Detect which cell encompasses the target text, then output its (x, y) center coordinate. 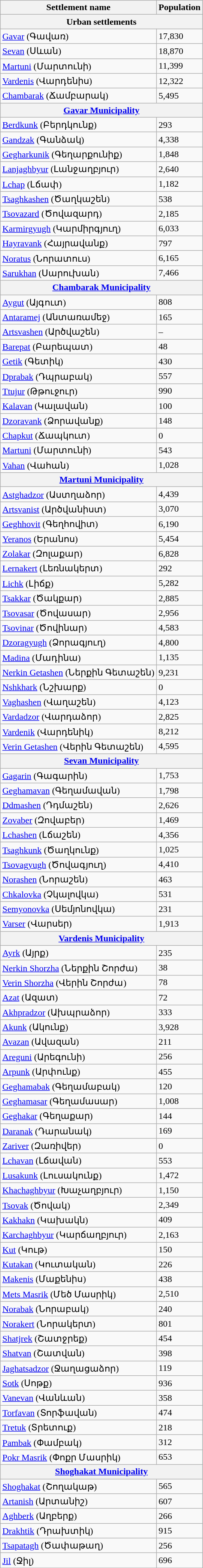
8,212 (180, 732)
Lusakunk (Լուսակունք) (79, 1176)
Geghhovit (Գեղհովիտ) (79, 524)
Gegharkunik (Գեղարքունիք) (79, 154)
Tsaghkashen (Ծաղկաշեն) (79, 199)
2,510 (180, 1294)
Geghamabak (Գեղամաբակ) (79, 1086)
557 (180, 376)
Sevan (Սևան) (79, 51)
2,349 (180, 1205)
1,798 (180, 791)
165 (180, 317)
915 (180, 1531)
Vardadzor (Վարդաձոր) (79, 717)
Ttujur (Թթուջուր) (79, 391)
Daranak (Դարանակ) (79, 1131)
7,466 (180, 273)
Pokr Masrik (Փոքր Մասրիկ) (79, 1457)
9,231 (180, 672)
1,472 (180, 1176)
4,439 (180, 494)
Chambarak (Ճամբարակ) (79, 96)
Ayrk (Այրք) (79, 953)
Aygut (Այգուտ) (79, 302)
Ddmashen (Դդմաշեն) (79, 805)
Nerkin Getashen (Ներքին Գետաշեն) (79, 672)
Norabak (Նորաբակ) (79, 1309)
Tsovak (Ծովակ) (79, 1205)
Tsapatagh (Ծափաթաղ) (79, 1546)
1,182 (180, 184)
Shatjrek (Շատջրեք) (79, 1339)
Dzoravank (Ձորավանք) (79, 421)
454 (180, 1339)
Karchaghbyur (Կարճաղբյուր) (79, 1235)
266 (180, 1516)
Verin Getashen (Վերին Գետաշեն) (79, 746)
6,033 (180, 229)
Tsovagyugh (Ծովագյուղ) (79, 864)
Jaghatsadzor (Ջաղացաձոր) (79, 1368)
Chkalovka (Չկալովկա) (79, 894)
438 (180, 1279)
538 (180, 199)
6,828 (180, 554)
Norakert (Նորակերտ) (79, 1324)
1,008 (180, 1101)
565 (180, 1486)
Lchavan (Լճավան) (79, 1161)
Karmirgyugh (Կարմիրգյուղ) (79, 229)
Tsovasar (Ծովասար) (79, 613)
1,150 (180, 1190)
1,913 (180, 924)
Vanevan (Վանևան) (79, 1398)
Madina (Մադինա) (79, 657)
1,028 (180, 465)
2,956 (180, 613)
Vahan (Վահան) (79, 465)
Population (180, 7)
Geghakar (Գեղաքար) (79, 1116)
Tsaghkunk (Ծաղկունք) (79, 850)
18,870 (180, 51)
Torfavan (Տորֆավան) (79, 1413)
Gagarin (Գագարին) (79, 776)
Yeranos (Երանոս) (79, 539)
398 (180, 1353)
292 (180, 569)
808 (180, 302)
100 (180, 406)
Semyonovka (Սեմյոնովկա) (79, 909)
4,410 (180, 864)
169 (180, 1131)
5,454 (180, 539)
12,322 (180, 81)
Sotk (Սոթք) (79, 1383)
358 (180, 1398)
Chambarak Municipality (101, 288)
Gavar (Գավառ) (79, 36)
226 (180, 1264)
607 (180, 1501)
Areguni (Արեգունի) (79, 1057)
119 (180, 1368)
Shoghakat (Շողակաթ) (79, 1486)
Lchap (Լճափ) (79, 184)
148 (180, 421)
Chapkut (Ճապկուտ) (79, 436)
Lernakert (Լեռնակերտ) (79, 569)
312 (180, 1442)
Mets Masrik (Մեծ Մասրիկ) (79, 1294)
1,753 (180, 776)
Sarukhan (Սարուխան) (79, 273)
3,928 (180, 1027)
218 (180, 1427)
2,825 (180, 717)
2,626 (180, 805)
936 (180, 1383)
801 (180, 1324)
Akhpradzor (Ախպրաձոր) (79, 1012)
Azat (Ազատ) (79, 997)
Nshkhark (Նշխարք) (79, 687)
Vardenis Municipality (101, 938)
990 (180, 391)
1,135 (180, 657)
Tsakkar (Ծակքար) (79, 598)
235 (180, 953)
Dprabak (Դպրաբակ) (79, 376)
Vardenik (Վարդենիկ) (79, 732)
Lanjaghbyur (Լանջաղբյուր) (79, 169)
2,885 (180, 598)
430 (180, 361)
5,282 (180, 583)
Kut (Կութ) (79, 1250)
1,848 (180, 154)
4,583 (180, 628)
78 (180, 982)
Nerkin Shorzha (Ներքին Շորժա) (79, 968)
5,495 (180, 96)
Kalavan (Կալավան) (79, 406)
293 (180, 125)
Varser (Վարսեր) (79, 924)
543 (180, 451)
Khachaghbyur (Խաչաղբյուր) (79, 1190)
1,025 (180, 850)
2,640 (180, 169)
463 (180, 879)
4,356 (180, 835)
4,338 (180, 139)
Noratus (Նորատուս) (79, 258)
2,163 (180, 1235)
797 (180, 243)
231 (180, 909)
Akunk (Ակունք) (79, 1027)
38 (180, 968)
696 (180, 1561)
1,469 (180, 820)
Aghberk (Աղբերք) (79, 1516)
Norashen (Նորաշեն) (79, 879)
3,070 (180, 509)
Tsovazard (Ծովազարդ) (79, 214)
4,800 (180, 642)
Kutakan (Կուտական) (79, 1264)
Sevan Municipality (101, 761)
Settlement name (79, 7)
Jil (Ջիլ) (79, 1561)
Lchashen (Լճաշեն) (79, 835)
Makenis (Մաքենիս) (79, 1279)
333 (180, 1012)
Getik (Գետիկ) (79, 361)
4,595 (180, 746)
Hayravank (Հայրավանք) (79, 243)
Shatvan (Շատվան) (79, 1353)
Zariver (Զառիվեր) (79, 1146)
Kakhakn (Կախակն) (79, 1220)
Berdkunk (Բերդկունք) (79, 125)
Tretuk (Տրետուք) (79, 1427)
4,123 (180, 702)
Gavar Municipality (101, 110)
455 (180, 1072)
Shoghakat Municipality (101, 1472)
Vaghashen (Վաղաշեն) (79, 702)
144 (180, 1116)
Tsovinar (Ծովինար) (79, 628)
Geghamavan (Գեղամավան) (79, 791)
120 (180, 1086)
Astghadzor (Աստղաձոր) (79, 494)
11,399 (180, 66)
Zovaber (Զովաբեր) (79, 820)
Artsvashen (Արծվաշեն) (79, 332)
Avazan (Ավազան) (79, 1042)
Geghamasar (Գեղամասար) (79, 1101)
Zolakar (Զոլաքար) (79, 554)
553 (180, 1161)
72 (180, 997)
48 (180, 347)
Martuni Municipality (101, 480)
Arpunk (Արփունք) (79, 1072)
150 (180, 1250)
Lichk (Լիճք) (79, 583)
531 (180, 894)
Gandzak (Գանձակ) (79, 139)
Pambak (Փամբակ) (79, 1442)
6,190 (180, 524)
Artsvanist (Արծվանիստ) (79, 509)
211 (180, 1042)
Urban settlements (101, 22)
474 (180, 1413)
Vardenis (Վարդենիս) (79, 81)
6,165 (180, 258)
409 (180, 1220)
2,185 (180, 214)
– (180, 332)
Antaramej (Անտառամեջ) (79, 317)
17,830 (180, 36)
240 (180, 1309)
653 (180, 1457)
Verin Shorzha (Վերին Շորժա) (79, 982)
Drakhtik (Դրախտիկ) (79, 1531)
Dzoragyugh (Ձորագյուղ) (79, 642)
Artanish (Արտանիշ) (79, 1501)
Barepat (Բարեպատ) (79, 347)
